For the text-containing cell, return its midpoint in (x, y) coordinate format. 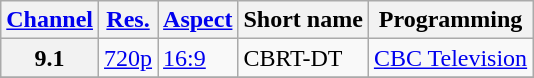
Short name (303, 20)
Aspect (198, 20)
Channel (50, 20)
Res. (128, 20)
9.1 (50, 58)
Programming (450, 20)
CBC Television (450, 58)
720p (128, 58)
16:9 (198, 58)
CBRT-DT (303, 58)
